Output the (x, y) coordinate of the center of the cell containing the given text.  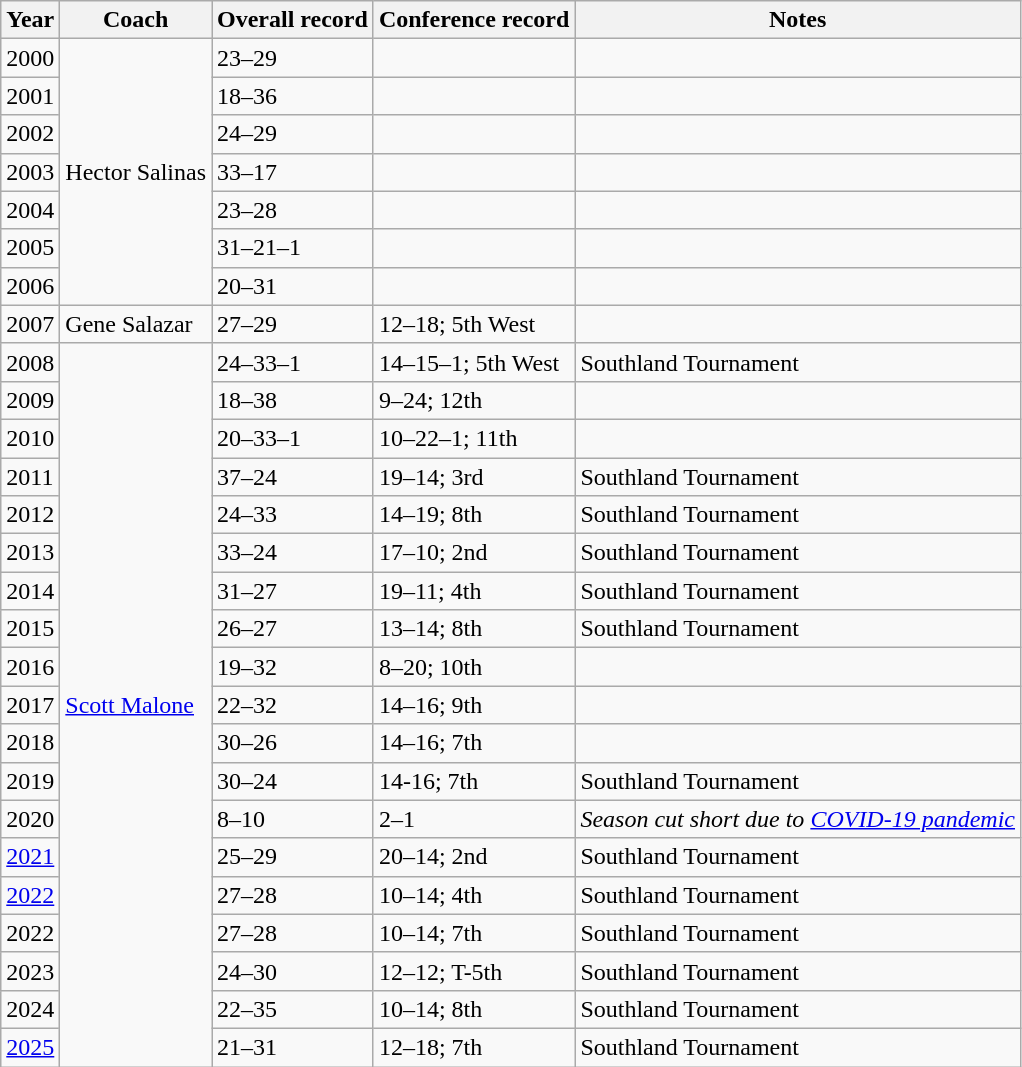
2019 (30, 781)
13–14; 8th (474, 629)
2016 (30, 667)
33–17 (293, 172)
2005 (30, 248)
2002 (30, 134)
2014 (30, 591)
Hector Salinas (136, 172)
2010 (30, 438)
23–29 (293, 58)
2009 (30, 400)
18–38 (293, 400)
2024 (30, 1009)
25–29 (293, 857)
2012 (30, 515)
19–14; 3rd (474, 477)
24–33 (293, 515)
Conference record (474, 20)
10–14; 7th (474, 933)
31–27 (293, 591)
19–11; 4th (474, 591)
20–31 (293, 286)
2004 (30, 210)
2008 (30, 362)
17–10; 2nd (474, 553)
8–10 (293, 819)
2018 (30, 743)
10–22–1; 11th (474, 438)
30–26 (293, 743)
27–29 (293, 324)
37–24 (293, 477)
2013 (30, 553)
2021 (30, 857)
Coach (136, 20)
20–14; 2nd (474, 857)
2007 (30, 324)
24–29 (293, 134)
26–27 (293, 629)
2003 (30, 172)
2015 (30, 629)
33–24 (293, 553)
14–16; 7th (474, 743)
8–20; 10th (474, 667)
2000 (30, 58)
2023 (30, 971)
14–16; 9th (474, 705)
24–30 (293, 971)
12–18; 7th (474, 1047)
20–33–1 (293, 438)
22–32 (293, 705)
18–36 (293, 96)
Notes (798, 20)
24–33–1 (293, 362)
9–24; 12th (474, 400)
23–28 (293, 210)
Overall record (293, 20)
2020 (30, 819)
21–31 (293, 1047)
10–14; 8th (474, 1009)
19–32 (293, 667)
2–1 (474, 819)
Season cut short due to COVID-19 pandemic (798, 819)
30–24 (293, 781)
2017 (30, 705)
14-16; 7th (474, 781)
14–19; 8th (474, 515)
12–18; 5th West (474, 324)
2006 (30, 286)
14–15–1; 5th West (474, 362)
31–21–1 (293, 248)
Year (30, 20)
10–14; 4th (474, 895)
Scott Malone (136, 704)
2011 (30, 477)
12–12; T-5th (474, 971)
22–35 (293, 1009)
2001 (30, 96)
2025 (30, 1047)
Gene Salazar (136, 324)
